Return the [X, Y] coordinate for the center point of the cell that contains the specified text.  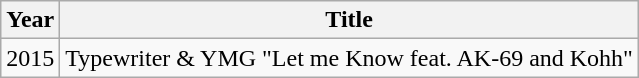
Year [30, 20]
Typewriter & YMG "Let me Know feat. AK-69 and Kohh" [350, 58]
Title [350, 20]
2015 [30, 58]
